Pinpoint the cell where the given text exists, returning its [x, y] midpoint coordinate. 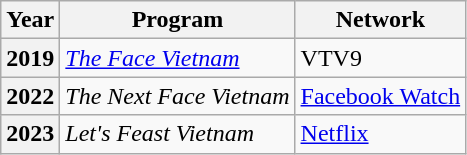
Program [178, 20]
The Face Vietnam [178, 58]
Netflix [380, 134]
The Next Face Vietnam [178, 96]
Let's Feast Vietnam [178, 134]
Year [30, 20]
2022 [30, 96]
2023 [30, 134]
Facebook Watch [380, 96]
2019 [30, 58]
VTV9 [380, 58]
Network [380, 20]
